Pinpoint the cell where the given text exists, returning its [X, Y] midpoint coordinate. 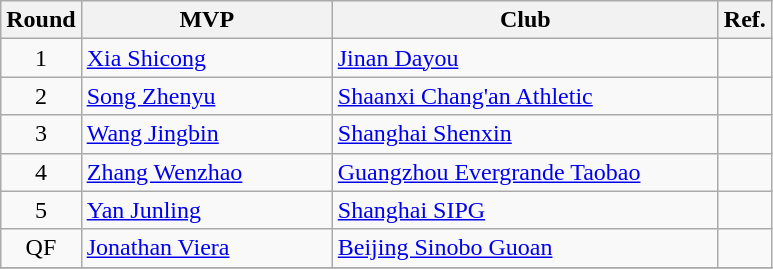
4 [41, 172]
1 [41, 58]
3 [41, 134]
MVP [206, 20]
Beijing Sinobo Guoan [525, 248]
Shanghai SIPG [525, 210]
5 [41, 210]
Ref. [744, 20]
QF [41, 248]
Club [525, 20]
Song Zhenyu [206, 96]
Yan Junling [206, 210]
2 [41, 96]
Shaanxi Chang'an Athletic [525, 96]
Shanghai Shenxin [525, 134]
Xia Shicong [206, 58]
Round [41, 20]
Wang Jingbin [206, 134]
Guangzhou Evergrande Taobao [525, 172]
Jinan Dayou [525, 58]
Jonathan Viera [206, 248]
Zhang Wenzhao [206, 172]
